Output the [x, y] coordinate of the center of the cell containing the given text.  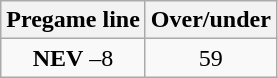
59 [210, 58]
NEV –8 [74, 58]
Over/under [210, 20]
Pregame line [74, 20]
